Find where the given text appears and provide that cell's center as [X, Y] coordinate. 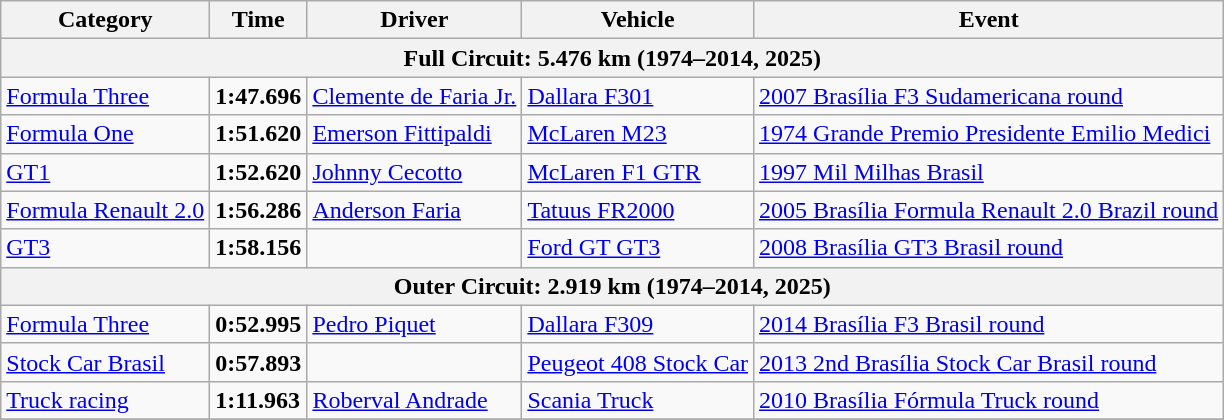
Dallara F301 [638, 96]
Johnny Cecotto [414, 172]
GT3 [106, 248]
2013 2nd Brasília Stock Car Brasil round [989, 362]
0:57.893 [258, 362]
Full Circuit: 5.476 km (1974–2014, 2025) [612, 58]
1:11.963 [258, 400]
1:51.620 [258, 134]
Peugeot 408 Stock Car [638, 362]
0:52.995 [258, 324]
Tatuus FR2000 [638, 210]
McLaren M23 [638, 134]
GT1 [106, 172]
2008 Brasília GT3 Brasil round [989, 248]
McLaren F1 GTR [638, 172]
Time [258, 20]
1:58.156 [258, 248]
Clemente de Faria Jr. [414, 96]
Pedro Piquet [414, 324]
2007 Brasília F3 Sudamericana round [989, 96]
Truck racing [106, 400]
Driver [414, 20]
Formula One [106, 134]
Outer Circuit: 2.919 km (1974–2014, 2025) [612, 286]
Formula Renault 2.0 [106, 210]
Emerson Fittipaldi [414, 134]
2010 Brasília Fórmula Truck round [989, 400]
2014 Brasília F3 Brasil round [989, 324]
Vehicle [638, 20]
Roberval Andrade [414, 400]
Stock Car Brasil [106, 362]
1974 Grande Premio Presidente Emilio Medici [989, 134]
1:56.286 [258, 210]
1:47.696 [258, 96]
Scania Truck [638, 400]
Event [989, 20]
1:52.620 [258, 172]
Dallara F309 [638, 324]
Category [106, 20]
2005 Brasília Formula Renault 2.0 Brazil round [989, 210]
Anderson Faria [414, 210]
1997 Mil Milhas Brasil [989, 172]
Ford GT GT3 [638, 248]
